Extract the (X, Y) coordinate from the center of the cell holding the provided text.  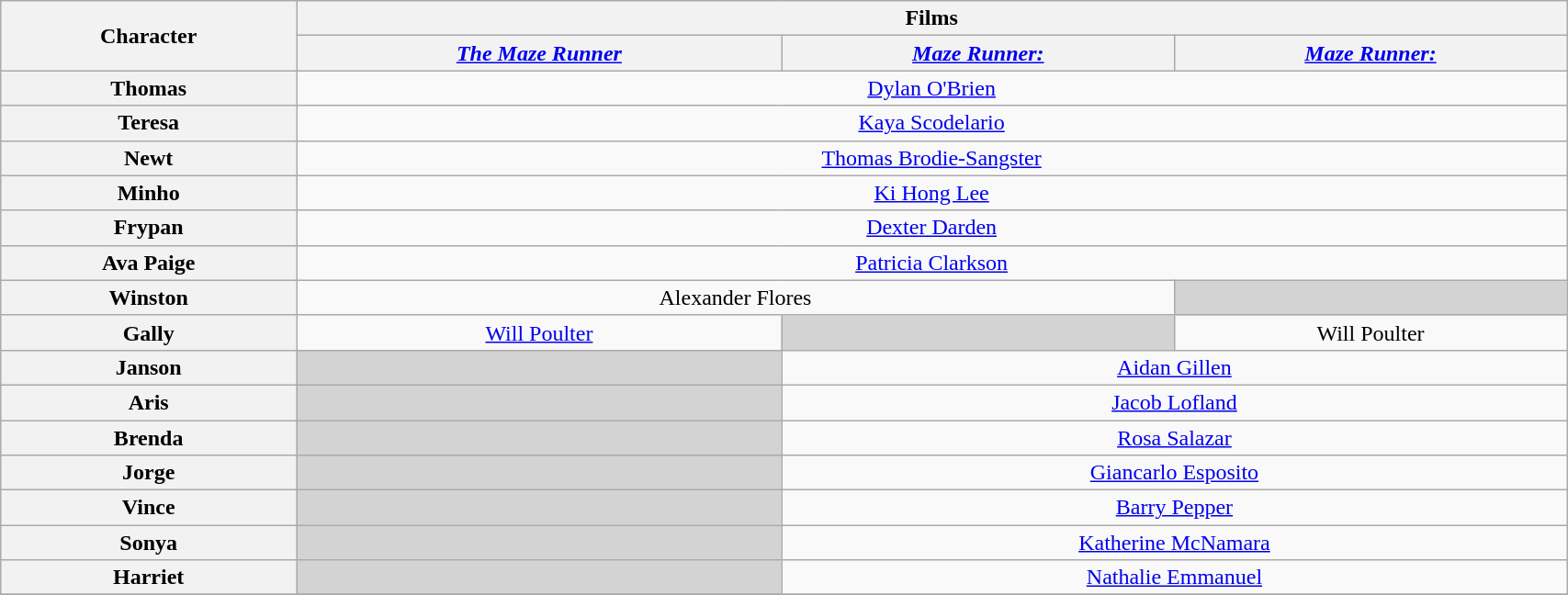
Teresa (149, 123)
Rosa Salazar (1174, 438)
Dylan O'Brien (931, 88)
Ava Paige (149, 263)
Minho (149, 193)
Frypan (149, 228)
Giancarlo Esposito (1174, 473)
Jacob Lofland (1174, 402)
Thomas (149, 88)
The Maze Runner (540, 53)
Character (149, 36)
Sonya (149, 543)
Dexter Darden (931, 228)
Jorge (149, 473)
Films (931, 18)
Nathalie Emmanuel (1174, 578)
Alexander Flores (736, 297)
Newt (149, 158)
Aris (149, 402)
Thomas Brodie-Sangster (931, 158)
Vince (149, 508)
Winston (149, 297)
Brenda (149, 438)
Barry Pepper (1174, 508)
Janson (149, 367)
Harriet (149, 578)
Kaya Scodelario (931, 123)
Katherine McNamara (1174, 543)
Patricia Clarkson (931, 263)
Ki Hong Lee (931, 193)
Aidan Gillen (1174, 367)
Gally (149, 332)
